Extract the [X, Y] coordinate from the center of the cell holding the provided text.  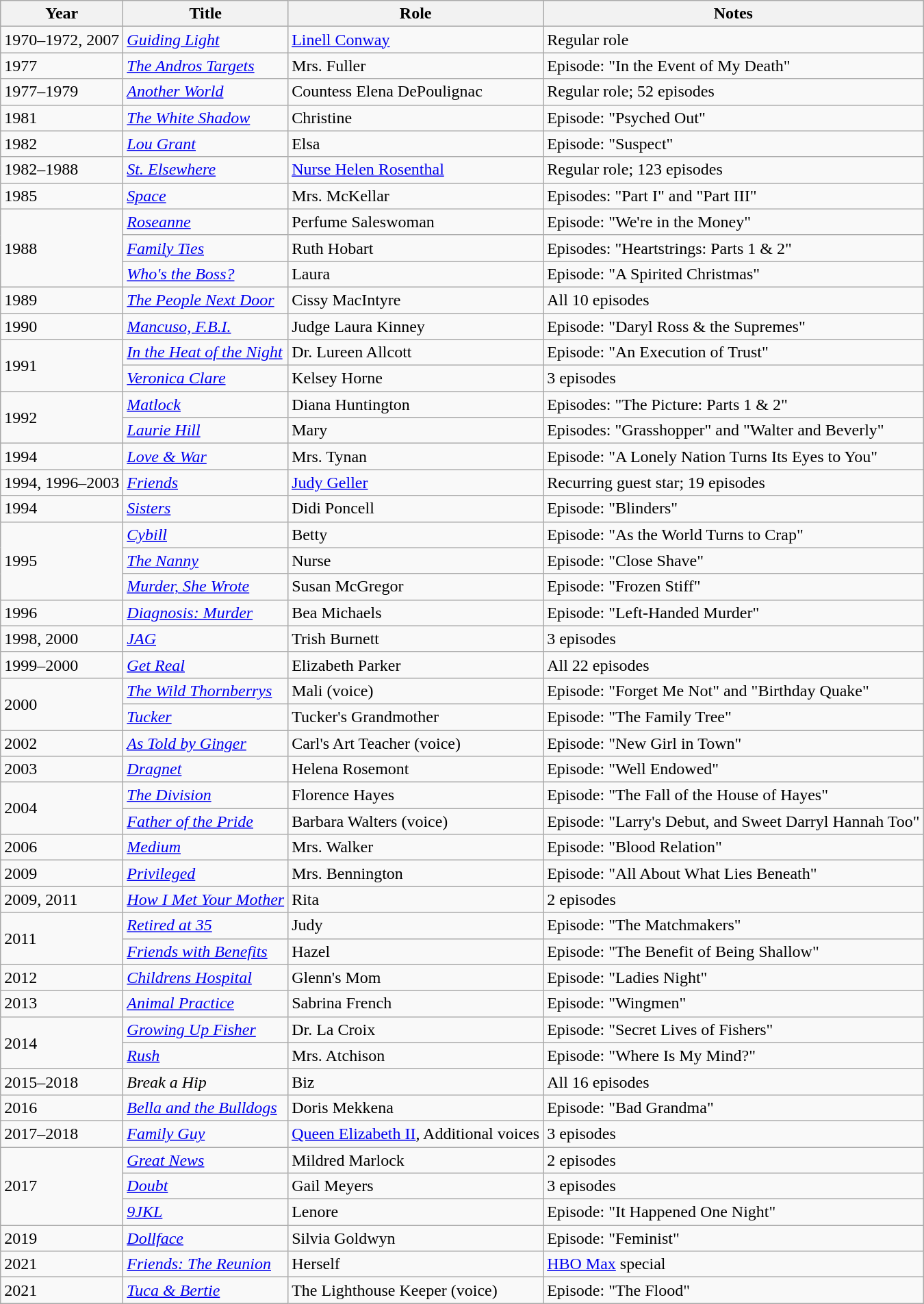
Tuca & Bertie [205, 1290]
1998, 2000 [62, 639]
Guiding Light [205, 40]
Friends [205, 483]
2000 [62, 704]
2013 [62, 1003]
Betty [416, 535]
Silvia Goldwyn [416, 1238]
Elsa [416, 144]
Love & War [205, 457]
1991 [62, 366]
2017 [62, 1186]
St. Elsewhere [205, 170]
All 16 episodes [734, 1082]
Sisters [205, 509]
Countess Elena DePoulignac [416, 92]
Mrs. Tynan [416, 457]
Mrs. Bennington [416, 873]
1989 [62, 300]
Father of the Pride [205, 821]
Elizabeth Parker [416, 665]
Animal Practice [205, 1003]
The White Shadow [205, 118]
Episode: "Suspect" [734, 144]
Dollface [205, 1238]
Regular role [734, 40]
Episode: "New Girl in Town" [734, 743]
Family Ties [205, 248]
The Wild Thornberrys [205, 691]
Mrs. Fuller [416, 66]
Cybill [205, 535]
1982 [62, 144]
Episode: "Bad Grandma" [734, 1108]
Episode: "Blood Relation" [734, 847]
Florence Hayes [416, 795]
Lenore [416, 1212]
2012 [62, 977]
Episode: "Larry's Debut, and Sweet Darryl Hannah Too" [734, 821]
Diana Huntington [416, 405]
Laurie Hill [205, 431]
Tucker's Grandmother [416, 717]
Great News [205, 1160]
Laura [416, 274]
2014 [62, 1043]
1988 [62, 248]
The Division [205, 795]
2009, 2011 [62, 899]
Kelsey Horne [416, 379]
Family Guy [205, 1134]
HBO Max special [734, 1264]
Lou Grant [205, 144]
The People Next Door [205, 300]
Judy [416, 925]
Episode: "The Family Tree" [734, 717]
Mrs. Atchison [416, 1056]
Regular role; 123 episodes [734, 170]
Episode: "The Flood" [734, 1290]
Dragnet [205, 769]
Episode: "Daryl Ross & the Supremes" [734, 327]
Didi Poncell [416, 509]
2009 [62, 873]
Episode: "The Fall of the House of Hayes" [734, 795]
Episode: "Well Endowed" [734, 769]
Childrens Hospital [205, 977]
Mrs. McKellar [416, 196]
Perfume Saleswoman [416, 222]
2004 [62, 808]
Trish Burnett [416, 639]
Judy Geller [416, 483]
Mildred Marlock [416, 1160]
Episode: "Wingmen" [734, 1003]
Year [62, 14]
Hazel [416, 951]
2003 [62, 769]
Episode: "It Happened One Night" [734, 1212]
Episode: "The Benefit of Being Shallow" [734, 951]
Episode: "In the Event of My Death" [734, 66]
Barbara Walters (voice) [416, 821]
Regular role; 52 episodes [734, 92]
The Lighthouse Keeper (voice) [416, 1290]
How I Met Your Mother [205, 899]
Doubt [205, 1186]
Privileged [205, 873]
Murder, She Wrote [205, 587]
Episode: "Feminist" [734, 1238]
Who's the Boss? [205, 274]
9JKL [205, 1212]
Episode: "The Matchmakers" [734, 925]
In the Heat of the Night [205, 353]
Cissy MacIntyre [416, 300]
Sabrina French [416, 1003]
2017–2018 [62, 1134]
As Told by Ginger [205, 743]
Episode: "Ladies Night" [734, 977]
Retired at 35 [205, 925]
Christine [416, 118]
Episodes: "The Picture: Parts 1 & 2" [734, 405]
Episode: "Close Shave" [734, 561]
2016 [62, 1108]
Episode: "We're in the Money" [734, 222]
Gail Meyers [416, 1186]
Mrs. Walker [416, 847]
Helena Rosemont [416, 769]
Queen Elizabeth II, Additional voices [416, 1134]
1999–2000 [62, 665]
Dr. Lureen Allcott [416, 353]
1985 [62, 196]
Rush [205, 1056]
Episode: "An Execution of Trust" [734, 353]
1977 [62, 66]
Role [416, 14]
1990 [62, 327]
Mancuso, F.B.I. [205, 327]
1992 [62, 418]
Glenn's Mom [416, 977]
2011 [62, 938]
Tucker [205, 717]
Mary [416, 431]
Matlock [205, 405]
Judge Laura Kinney [416, 327]
1996 [62, 613]
Episodes: "Heartstrings: Parts 1 & 2" [734, 248]
Episode: "Left-Handed Murder" [734, 613]
Episode: "Secret Lives of Fishers" [734, 1030]
Mali (voice) [416, 691]
Linell Conway [416, 40]
Medium [205, 847]
Ruth Hobart [416, 248]
Episode: "Forget Me Not" and "Birthday Quake" [734, 691]
Dr. La Croix [416, 1030]
Rita [416, 899]
1977–1979 [62, 92]
Growing Up Fisher [205, 1030]
Nurse Helen Rosenthal [416, 170]
Recurring guest star; 19 episodes [734, 483]
Friends: The Reunion [205, 1264]
Diagnosis: Murder [205, 613]
2015–2018 [62, 1082]
The Nanny [205, 561]
Episode: "Frozen Stiff" [734, 587]
Episode: "Blinders" [734, 509]
Episode: "Where Is My Mind?" [734, 1056]
Title [205, 14]
Veronica Clare [205, 379]
Bea Michaels [416, 613]
Nurse [416, 561]
Roseanne [205, 222]
Doris Mekkena [416, 1108]
Episode: "All About What Lies Beneath" [734, 873]
1994, 1996–2003 [62, 483]
Get Real [205, 665]
JAG [205, 639]
Carl's Art Teacher (voice) [416, 743]
1981 [62, 118]
All 22 episodes [734, 665]
The Andros Targets [205, 66]
Friends with Benefits [205, 951]
Biz [416, 1082]
1982–1988 [62, 170]
2019 [62, 1238]
1995 [62, 561]
Episode: "A Spirited Christmas" [734, 274]
2006 [62, 847]
Bella and the Bulldogs [205, 1108]
Another World [205, 92]
Episodes: "Part I" and "Part III" [734, 196]
Notes [734, 14]
2002 [62, 743]
Break a Hip [205, 1082]
Herself [416, 1264]
1970–1972, 2007 [62, 40]
Episode: "As the World Turns to Crap" [734, 535]
Episode: "Psyched Out" [734, 118]
Susan McGregor [416, 587]
All 10 episodes [734, 300]
Episode: "A Lonely Nation Turns Its Eyes to You" [734, 457]
Space [205, 196]
Episodes: "Grasshopper" and "Walter and Beverly" [734, 431]
